Detect which cell encompasses the target text, then output its (x, y) center coordinate. 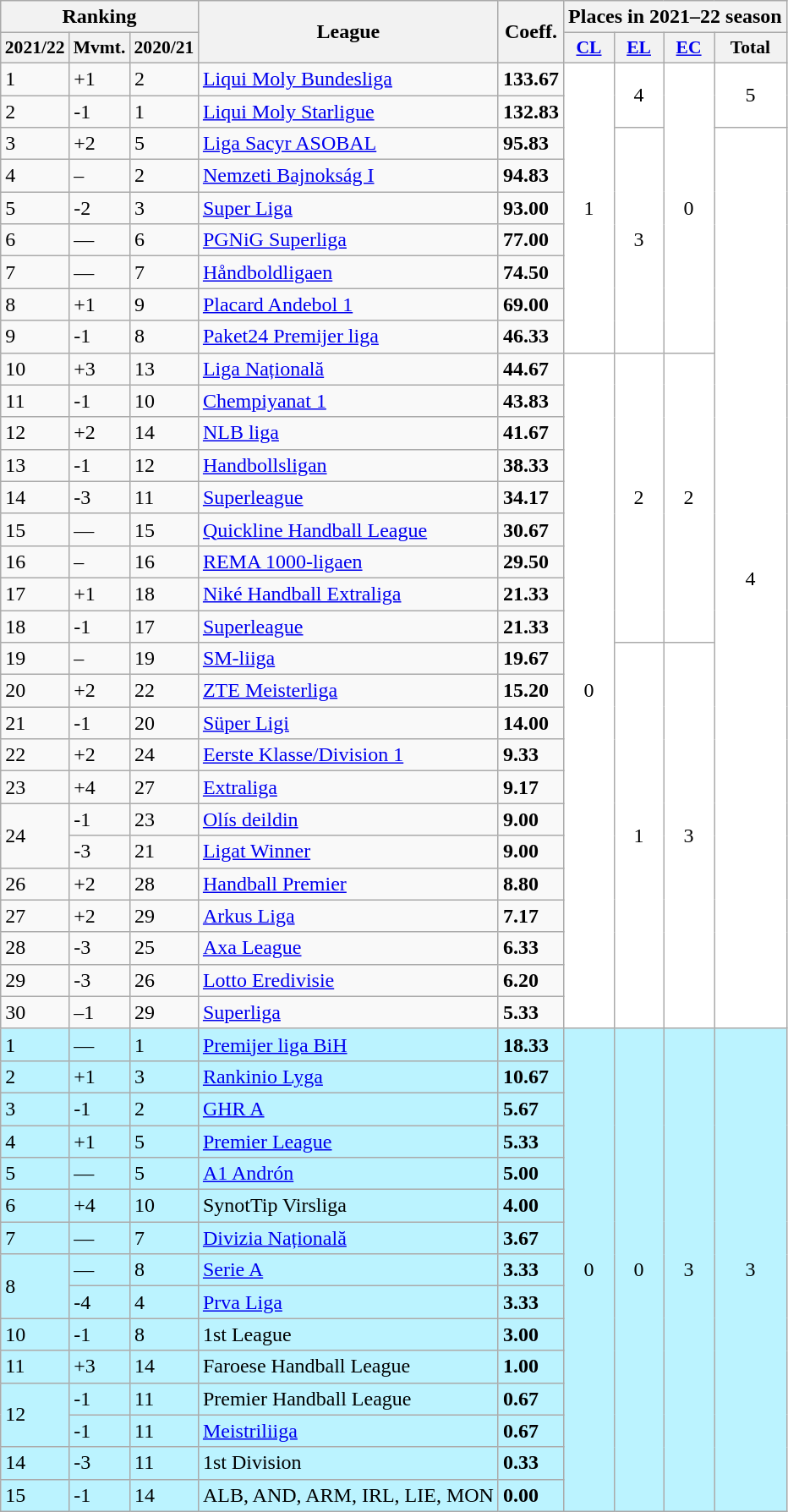
34.17 (531, 497)
9.17 (531, 787)
3.67 (531, 1238)
Liga Sacyr ASOBAL (348, 144)
30 (36, 1012)
EL (638, 48)
Placard Andebol 1 (348, 304)
74.50 (531, 272)
5.67 (531, 1109)
Premijer liga BiH (348, 1044)
4.00 (531, 1206)
1.00 (531, 1367)
6.33 (531, 948)
League (348, 32)
44.67 (531, 369)
Ranking (100, 17)
Arkus Liga (348, 916)
Paket24 Premijer liga (348, 337)
Serie A (348, 1270)
SynotTip Virsliga (348, 1206)
ZTE Meisterliga (348, 691)
Süper Ligi (348, 723)
Coeff. (531, 32)
Håndboldligaen (348, 272)
Liqui Moly Starligue (348, 111)
Nemzeti Bajnokság I (348, 176)
Superliga (348, 1012)
Eerste Klasse/Division 1 (348, 755)
SM-liiga (348, 659)
Premier League (348, 1141)
Faroese Handball League (348, 1367)
0.33 (531, 1463)
Mvmt. (100, 48)
–1 (100, 1012)
Rankinio Lyga (348, 1076)
38.33 (531, 465)
Meistriliiga (348, 1431)
REMA 1000-ligaen (348, 562)
7.17 (531, 916)
46.33 (531, 337)
10.67 (531, 1076)
43.83 (531, 401)
93.00 (531, 208)
Quickline Handball League (348, 529)
29.50 (531, 562)
1st Division (348, 1463)
2020/21 (164, 48)
GHR A (348, 1109)
5.00 (531, 1174)
-4 (100, 1302)
PGNiG Superliga (348, 240)
8.80 (531, 884)
Places in 2021–22 season (676, 17)
Axa League (348, 948)
A1 Andrón (348, 1174)
Prva Liga (348, 1302)
94.83 (531, 176)
14.00 (531, 723)
Divizia Națională (348, 1238)
-2 (100, 208)
30.67 (531, 529)
Chempiyanat 1 (348, 401)
Handball Premier (348, 884)
Total (751, 48)
9.33 (531, 755)
41.67 (531, 433)
NLB liga (348, 433)
3.00 (531, 1334)
77.00 (531, 240)
69.00 (531, 304)
6.20 (531, 980)
15.20 (531, 691)
Extraliga (348, 787)
Lotto Eredivisie (348, 980)
EC (689, 48)
Super Liga (348, 208)
Handbollsligan (348, 465)
25 (164, 948)
19.67 (531, 659)
Liga Națională (348, 369)
Niké Handball Extraliga (348, 594)
0.00 (531, 1495)
1st League (348, 1334)
Premier Handball League (348, 1399)
ALB, AND, ARM, IRL, LIE, MON (348, 1495)
133.67 (531, 79)
CL (589, 48)
Olís deildin (348, 819)
95.83 (531, 144)
Ligat Winner (348, 852)
2021/22 (36, 48)
Liqui Moly Bundesliga (348, 79)
132.83 (531, 111)
18.33 (531, 1044)
